Determine the [X, Y] coordinate at the center of the cell enclosing the given text.  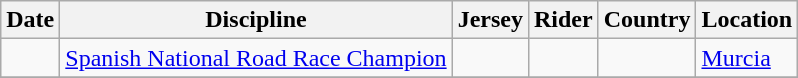
Date [30, 20]
Jersey [490, 20]
Location [747, 20]
Murcia [747, 58]
Rider [563, 20]
Discipline [256, 20]
Spanish National Road Race Champion [256, 58]
Country [647, 20]
